Find where the given text appears and provide that cell's center as (x, y) coordinate. 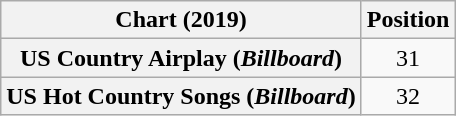
US Hot Country Songs (Billboard) (181, 96)
Chart (2019) (181, 20)
32 (408, 96)
Position (408, 20)
31 (408, 58)
US Country Airplay (Billboard) (181, 58)
